Find where the given text appears and provide that cell's center as [X, Y] coordinate. 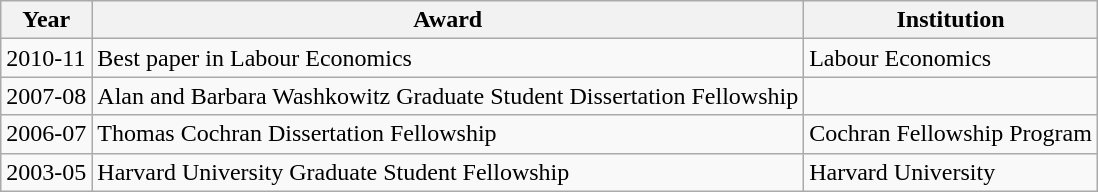
Alan and Barbara Washkowitz Graduate Student Dissertation Fellowship [448, 96]
2007-08 [46, 96]
Harvard University [951, 172]
Thomas Cochran Dissertation Fellowship [448, 134]
Institution [951, 20]
Harvard University Graduate Student Fellowship [448, 172]
2003-05 [46, 172]
2010-11 [46, 58]
Cochran Fellowship Program [951, 134]
Labour Economics [951, 58]
Best paper in Labour Economics [448, 58]
2006-07 [46, 134]
Award [448, 20]
Year [46, 20]
